Locate the cell with the specified text and output its (X, Y) center coordinate. 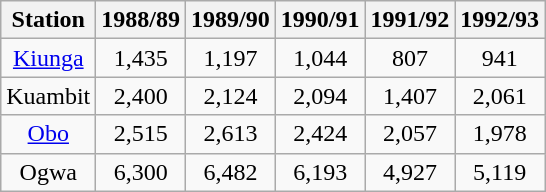
Ogwa (48, 172)
2,613 (231, 134)
1,044 (320, 58)
2,424 (320, 134)
1,407 (410, 96)
1992/93 (500, 20)
1988/89 (141, 20)
6,482 (231, 172)
6,300 (141, 172)
5,119 (500, 172)
807 (410, 58)
2,094 (320, 96)
1991/92 (410, 20)
2,057 (410, 134)
1,978 (500, 134)
Station (48, 20)
Kiunga (48, 58)
4,927 (410, 172)
2,124 (231, 96)
2,061 (500, 96)
Kuambit (48, 96)
1,435 (141, 58)
1,197 (231, 58)
1989/90 (231, 20)
941 (500, 58)
2,400 (141, 96)
1990/91 (320, 20)
Obo (48, 134)
6,193 (320, 172)
2,515 (141, 134)
